Return (X, Y) of the center of cell containing provided text 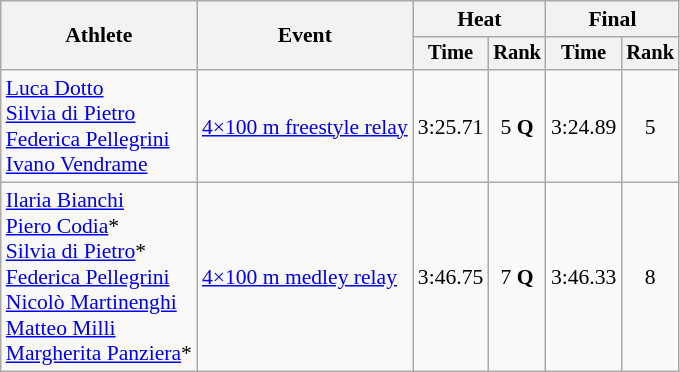
5 Q (517, 126)
Event (305, 36)
Heat (480, 19)
7 Q (517, 278)
5 (650, 126)
3:46.75 (450, 278)
Luca DottoSilvia di PietroFederica PellegriniIvano Vendrame (99, 126)
Athlete (99, 36)
4×100 m medley relay (305, 278)
4×100 m freestyle relay (305, 126)
3:25.71 (450, 126)
Ilaria BianchiPiero Codia*Silvia di Pietro*Federica PellegriniNicolò MartinenghiMatteo MilliMargherita Panziera* (99, 278)
3:46.33 (584, 278)
3:24.89 (584, 126)
Final (612, 19)
8 (650, 278)
